Detect which cell encompasses the target text, then output its [x, y] center coordinate. 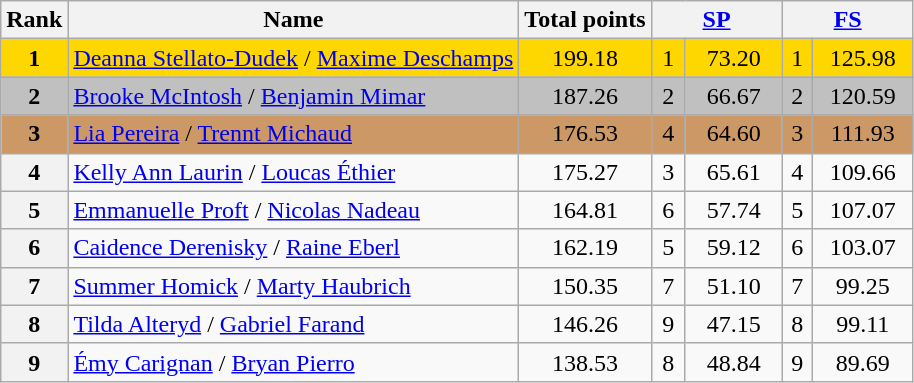
89.69 [862, 362]
66.67 [734, 96]
Rank [34, 20]
120.59 [862, 96]
175.27 [585, 172]
48.84 [734, 362]
99.11 [862, 324]
Émy Carignan / Bryan Pierro [294, 362]
65.61 [734, 172]
Tilda Alteryd / Gabriel Farand [294, 324]
103.07 [862, 248]
199.18 [585, 58]
Total points [585, 20]
138.53 [585, 362]
Summer Homick / Marty Haubrich [294, 286]
57.74 [734, 210]
Emmanuelle Proft / Nicolas Nadeau [294, 210]
150.35 [585, 286]
73.20 [734, 58]
125.98 [862, 58]
Kelly Ann Laurin / Loucas Éthier [294, 172]
109.66 [862, 172]
99.25 [862, 286]
146.26 [585, 324]
176.53 [585, 134]
107.07 [862, 210]
162.19 [585, 248]
187.26 [585, 96]
59.12 [734, 248]
Caidence Derenisky / Raine Eberl [294, 248]
164.81 [585, 210]
SP [716, 20]
51.10 [734, 286]
111.93 [862, 134]
FS [848, 20]
Name [294, 20]
47.15 [734, 324]
Deanna Stellato-Dudek / Maxime Deschamps [294, 58]
Brooke McIntosh / Benjamin Mimar [294, 96]
64.60 [734, 134]
Lia Pereira / Trennt Michaud [294, 134]
